Search for the cell housing the specified text and yield its (x, y) center coordinate. 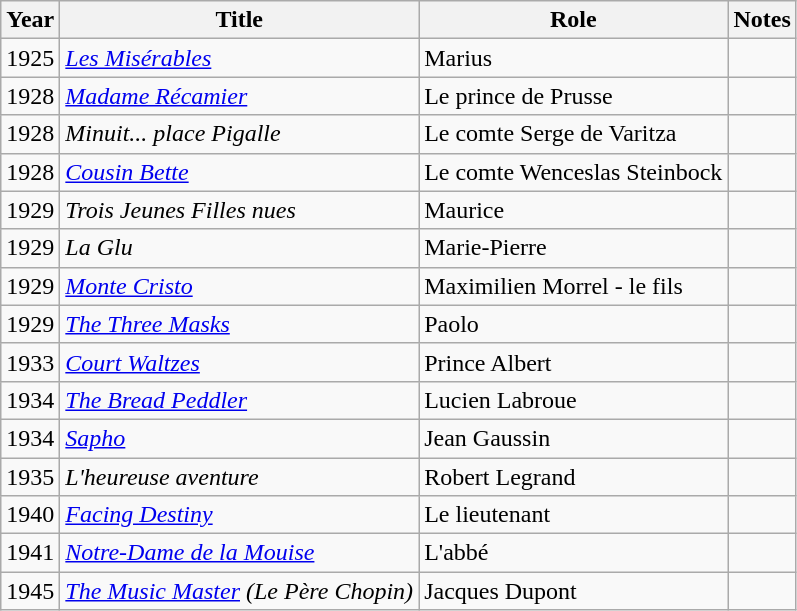
The Bread Peddler (240, 400)
1925 (30, 58)
1945 (30, 591)
Le comte Serge de Varitza (574, 134)
Trois Jeunes Filles nues (240, 210)
Le comte Wenceslas Steinbock (574, 172)
Year (30, 20)
Notes (762, 20)
Le prince de Prusse (574, 96)
Role (574, 20)
Monte Cristo (240, 286)
Lucien Labroue (574, 400)
Minuit... place Pigalle (240, 134)
Paolo (574, 324)
Le lieutenant (574, 515)
Madame Récamier (240, 96)
The Three Masks (240, 324)
Prince Albert (574, 362)
The Music Master (Le Père Chopin) (240, 591)
Les Misérables (240, 58)
Maurice (574, 210)
L'heureuse aventure (240, 477)
Jean Gaussin (574, 438)
Notre-Dame de la Mouise (240, 553)
Marius (574, 58)
Title (240, 20)
Facing Destiny (240, 515)
1940 (30, 515)
Cousin Bette (240, 172)
Marie-Pierre (574, 248)
La Glu (240, 248)
Robert Legrand (574, 477)
Maximilien Morrel - le fils (574, 286)
1933 (30, 362)
Court Waltzes (240, 362)
Sapho (240, 438)
L'abbé (574, 553)
Jacques Dupont (574, 591)
1941 (30, 553)
1935 (30, 477)
